Determine the [x, y] coordinate at the center of the cell enclosing the given text.  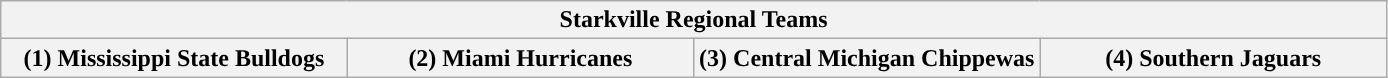
(3) Central Michigan Chippewas [867, 58]
Starkville Regional Teams [694, 20]
(2) Miami Hurricanes [520, 58]
(4) Southern Jaguars [1213, 58]
(1) Mississippi State Bulldogs [174, 58]
